Provide the [x, y] coordinate of the cell's center where the given text is located.  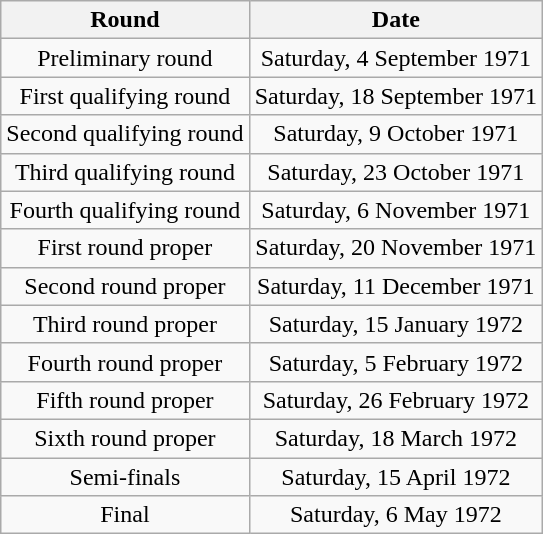
Saturday, 4 September 1971 [396, 58]
Saturday, 11 December 1971 [396, 286]
Saturday, 18 September 1971 [396, 96]
Second qualifying round [125, 134]
Preliminary round [125, 58]
Date [396, 20]
Saturday, 6 November 1971 [396, 210]
Saturday, 15 April 1972 [396, 477]
Fourth round proper [125, 362]
Saturday, 9 October 1971 [396, 134]
Saturday, 26 February 1972 [396, 400]
Final [125, 515]
Semi-finals [125, 477]
Second round proper [125, 286]
First qualifying round [125, 96]
Saturday, 6 May 1972 [396, 515]
Saturday, 20 November 1971 [396, 248]
Fifth round proper [125, 400]
Saturday, 5 February 1972 [396, 362]
First round proper [125, 248]
Third round proper [125, 324]
Fourth qualifying round [125, 210]
Third qualifying round [125, 172]
Saturday, 18 March 1972 [396, 438]
Round [125, 20]
Saturday, 23 October 1971 [396, 172]
Saturday, 15 January 1972 [396, 324]
Sixth round proper [125, 438]
